Provide the (X, Y) coordinate of the cell's center where the given text is located.  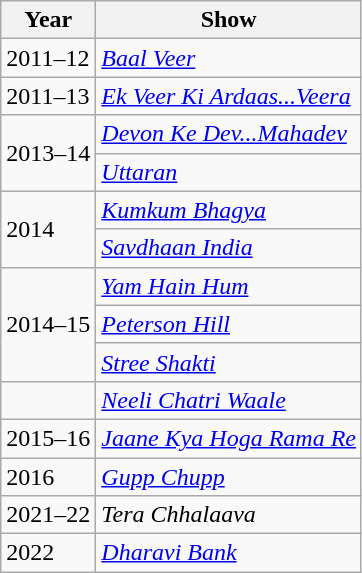
Neeli Chatri Waale (229, 400)
Ek Veer Ki Ardaas...Veera (229, 96)
2011–13 (48, 96)
2014 (48, 229)
Show (229, 20)
Year (48, 20)
Peterson Hill (229, 324)
Yam Hain Hum (229, 286)
2022 (48, 553)
2013–14 (48, 153)
Jaane Kya Hoga Rama Re (229, 438)
2011–12 (48, 58)
Stree Shakti (229, 362)
Kumkum Bhagya (229, 210)
2014–15 (48, 324)
2015–16 (48, 438)
Uttaran (229, 172)
Devon Ke Dev...Mahadev (229, 134)
2016 (48, 477)
Gupp Chupp (229, 477)
Dharavi Bank (229, 553)
Baal Veer (229, 58)
Tera Chhalaava (229, 515)
Savdhaan India (229, 248)
2021–22 (48, 515)
